Search for the cell housing the specified text and yield its [x, y] center coordinate. 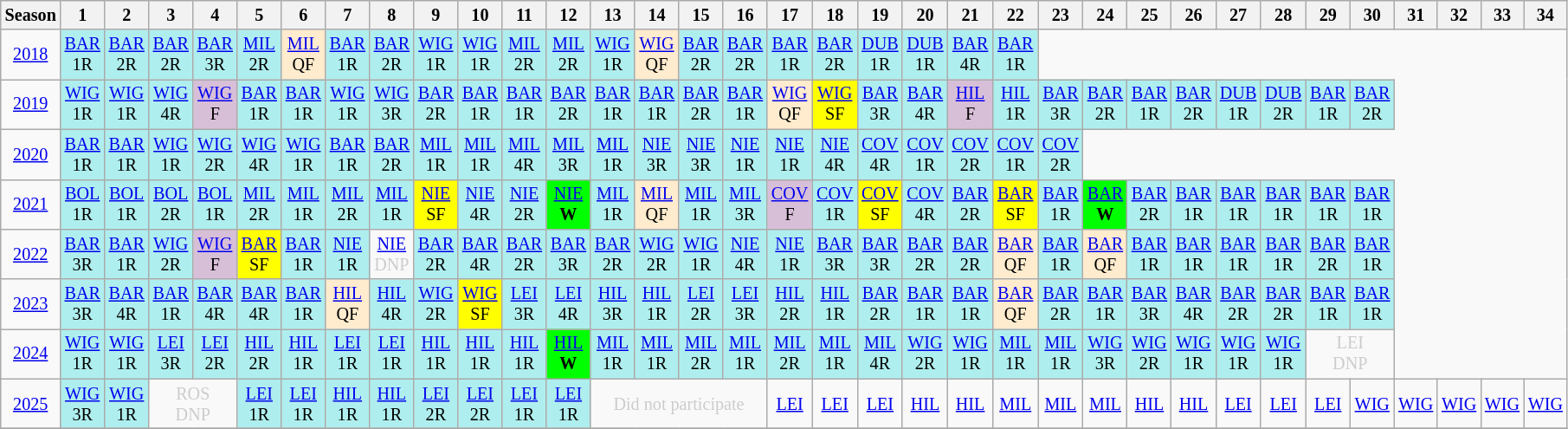
10 [480, 16]
33 [1502, 16]
4 [215, 16]
21 [971, 16]
34 [1545, 16]
19 [880, 16]
8 [391, 16]
LEI4R [568, 304]
HILF [971, 105]
HILW [568, 354]
14 [656, 16]
22 [1016, 16]
NIE2R [525, 205]
17 [790, 16]
2 [126, 16]
2022 [31, 255]
2023 [31, 304]
18 [835, 16]
2018 [31, 55]
BARW [1105, 205]
6 [303, 16]
1 [83, 16]
2025 [31, 404]
BOL2R [171, 205]
20 [925, 16]
2024 [31, 354]
COVF [790, 205]
2020 [31, 154]
11 [525, 16]
Season [31, 16]
Did not participate [679, 404]
27 [1238, 16]
7 [348, 16]
16 [745, 16]
NIEW [568, 205]
COVSF [880, 205]
HIL3R [613, 304]
26 [1193, 16]
LEIDNP [1350, 354]
29 [1328, 16]
23 [1061, 16]
5 [260, 16]
12 [568, 16]
31 [1416, 16]
9 [436, 16]
HIL4R [391, 304]
2019 [31, 105]
30 [1371, 16]
13 [613, 16]
NIEDNP [391, 255]
2021 [31, 205]
ROSDNP [193, 404]
28 [1283, 16]
NIESF [436, 205]
DUB2R [1283, 105]
25 [1150, 16]
15 [701, 16]
32 [1459, 16]
HILQF [348, 304]
3 [171, 16]
24 [1105, 16]
